Detect which cell encompasses the target text, then output its [x, y] center coordinate. 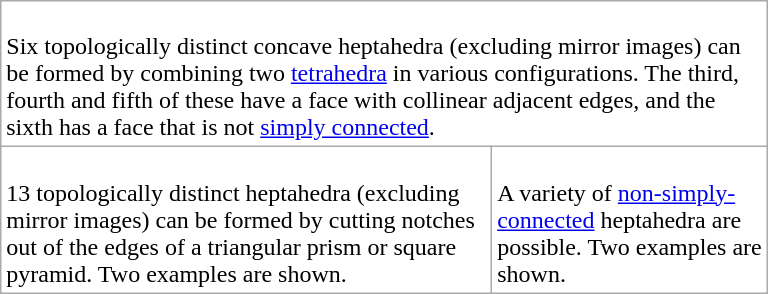
A variety of non-simply-connected heptahedra are possible. Two examples are shown. [630, 220]
